Provide the (X, Y) coordinate of the cell's center where the given text is located.  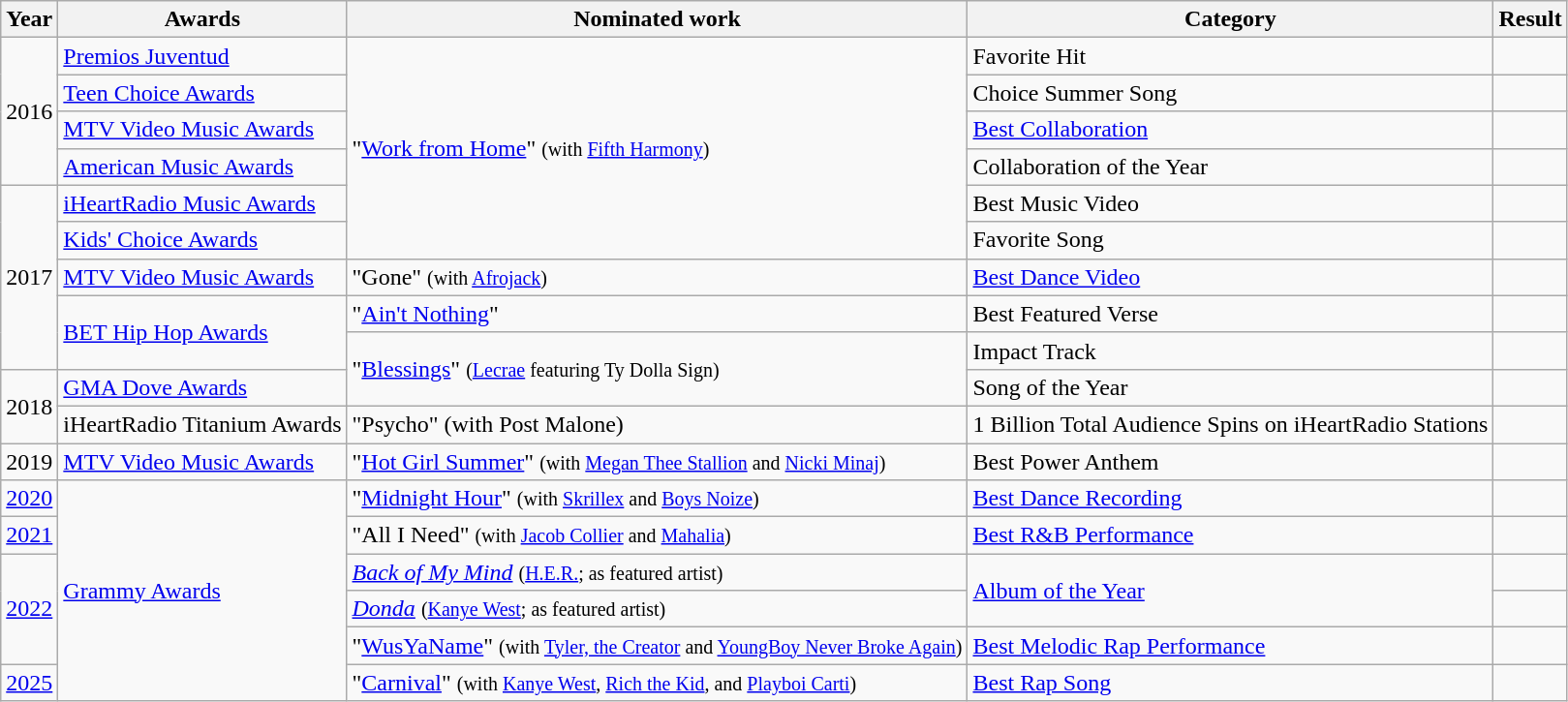
Best Dance Video (1230, 277)
Premios Juventud (202, 56)
Back of My Mind (H.E.R.; as featured artist) (657, 572)
BET Hip Hop Awards (202, 332)
"Gone" (with Afrojack) (657, 277)
GMA Dove Awards (202, 387)
1 Billion Total Audience Spins on iHeartRadio Stations (1230, 424)
Collaboration of the Year (1230, 167)
2021 (29, 535)
"Carnival" (with Kanye West, Rich the Kid, and Playboi Carti) (657, 683)
Best Power Anthem (1230, 462)
Grammy Awards (202, 591)
Best Melodic Rap Performance (1230, 646)
2022 (29, 609)
Kids' Choice Awards (202, 240)
2019 (29, 462)
2018 (29, 406)
Result (1530, 19)
Choice Summer Song (1230, 93)
Best R&B Performance (1230, 535)
Best Dance Recording (1230, 499)
Best Rap Song (1230, 683)
iHeartRadio Titanium Awards (202, 424)
2020 (29, 499)
"Psycho" (with Post Malone) (657, 424)
2016 (29, 111)
"Hot Girl Summer" (with Megan Thee Stallion and Nicki Minaj) (657, 462)
Song of the Year (1230, 387)
"All I Need" (with Jacob Collier and Mahalia) (657, 535)
Best Featured Verse (1230, 314)
Best Collaboration (1230, 130)
"Work from Home" (with Fifth Harmony) (657, 148)
Year (29, 19)
2025 (29, 683)
Best Music Video (1230, 203)
Impact Track (1230, 351)
iHeartRadio Music Awards (202, 203)
"Midnight Hour" (with Skrillex and Boys Noize) (657, 499)
Awards (202, 19)
"Ain't Nothing" (657, 314)
Favorite Hit (1230, 56)
"WusYaName" (with Tyler, the Creator and YoungBoy Never Broke Again) (657, 646)
American Music Awards (202, 167)
2017 (29, 277)
Teen Choice Awards (202, 93)
Album of the Year (1230, 591)
Favorite Song (1230, 240)
Donda (Kanye West; as featured artist) (657, 609)
Nominated work (657, 19)
"Blessings" (Lecrae featuring Ty Dolla Sign) (657, 369)
Category (1230, 19)
